Detect which cell encompasses the target text, then output its (x, y) center coordinate. 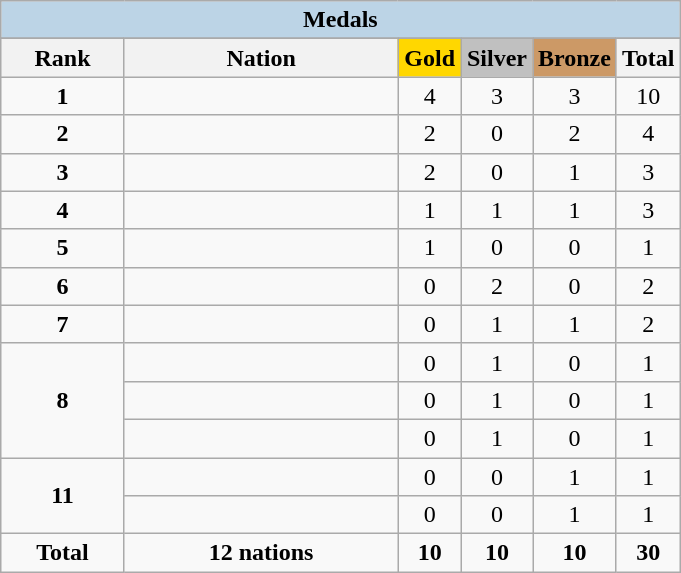
11 (63, 496)
Nation (261, 58)
12 nations (261, 553)
Medals (340, 20)
30 (648, 553)
6 (63, 286)
Silver (496, 58)
Rank (63, 58)
Gold (430, 58)
Bronze (574, 58)
5 (63, 248)
8 (63, 400)
7 (63, 324)
